Search for the cell housing the specified text and yield its (X, Y) center coordinate. 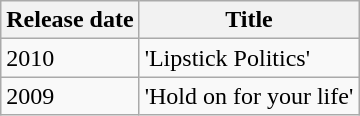
Title (249, 20)
'Lipstick Politics' (249, 58)
Release date (70, 20)
'Hold on for your life' (249, 96)
2010 (70, 58)
2009 (70, 96)
